Pinpoint the cell where the given text exists, returning its [x, y] midpoint coordinate. 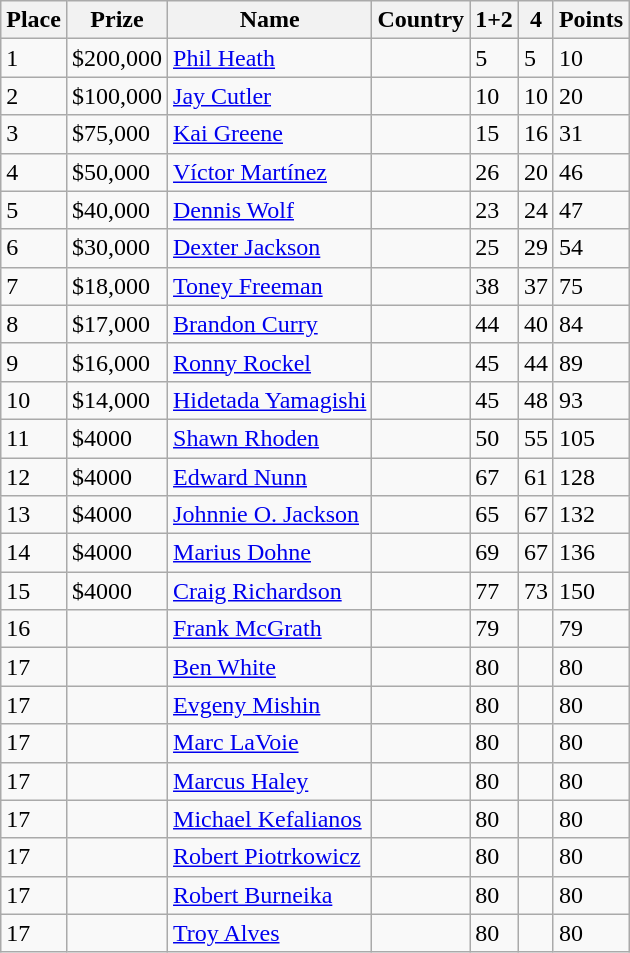
26 [494, 172]
Víctor Martínez [270, 172]
Shawn Rhoden [270, 438]
9 [34, 362]
93 [590, 400]
14 [34, 553]
89 [590, 362]
Johnnie O. Jackson [270, 515]
Troy Alves [270, 933]
1+2 [494, 20]
$200,000 [116, 58]
Toney Freeman [270, 286]
Marcus Haley [270, 781]
$50,000 [116, 172]
37 [536, 286]
11 [34, 438]
Kai Greene [270, 134]
$30,000 [116, 248]
Place [34, 20]
105 [590, 438]
13 [34, 515]
61 [536, 477]
46 [590, 172]
Michael Kefalianos [270, 819]
$17,000 [116, 324]
$75,000 [116, 134]
132 [590, 515]
25 [494, 248]
75 [590, 286]
Dennis Wolf [270, 210]
Robert Burneika [270, 895]
7 [34, 286]
136 [590, 553]
$16,000 [116, 362]
Jay Cutler [270, 96]
84 [590, 324]
$14,000 [116, 400]
Ben White [270, 667]
38 [494, 286]
Country [421, 20]
Evgeny Mishin [270, 705]
128 [590, 477]
$18,000 [116, 286]
Marius Dohne [270, 553]
Frank McGrath [270, 629]
77 [494, 591]
3 [34, 134]
Craig Richardson [270, 591]
8 [34, 324]
Name [270, 20]
150 [590, 591]
1 [34, 58]
Hidetada Yamagishi [270, 400]
23 [494, 210]
Marc LaVoie [270, 743]
Ronny Rockel [270, 362]
2 [34, 96]
Robert Piotrkowicz [270, 857]
24 [536, 210]
Dexter Jackson [270, 248]
Edward Nunn [270, 477]
Phil Heath [270, 58]
40 [536, 324]
47 [590, 210]
31 [590, 134]
Points [590, 20]
65 [494, 515]
50 [494, 438]
29 [536, 248]
55 [536, 438]
Prize [116, 20]
$40,000 [116, 210]
69 [494, 553]
6 [34, 248]
73 [536, 591]
12 [34, 477]
48 [536, 400]
54 [590, 248]
Brandon Curry [270, 324]
$100,000 [116, 96]
